Capture the cell that displays the provided text and extract its (x, y) central coordinate. 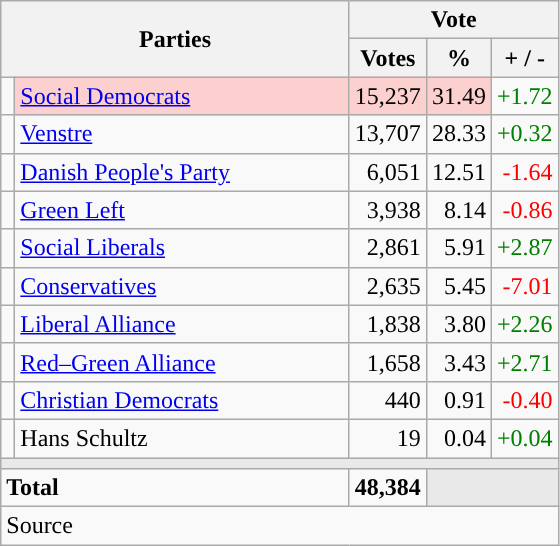
+1.72 (524, 96)
Parties (176, 39)
31.49 (458, 96)
Total (176, 488)
Venstre (182, 134)
Source (280, 526)
-0.40 (524, 400)
0.91 (458, 400)
2,861 (388, 248)
3,938 (388, 210)
% (458, 58)
Liberal Alliance (182, 324)
12.51 (458, 172)
1,658 (388, 362)
Hans Schultz (182, 438)
+2.87 (524, 248)
0.04 (458, 438)
Vote (454, 20)
+0.04 (524, 438)
Green Left (182, 210)
+2.71 (524, 362)
19 (388, 438)
Votes (388, 58)
6,051 (388, 172)
28.33 (458, 134)
48,384 (388, 488)
+2.26 (524, 324)
-1.64 (524, 172)
3.80 (458, 324)
Christian Democrats (182, 400)
-0.86 (524, 210)
8.14 (458, 210)
5.45 (458, 286)
15,237 (388, 96)
Conservatives (182, 286)
+ / - (524, 58)
440 (388, 400)
+0.32 (524, 134)
5.91 (458, 248)
2,635 (388, 286)
1,838 (388, 324)
Social Democrats (182, 96)
13,707 (388, 134)
Danish People's Party (182, 172)
-7.01 (524, 286)
3.43 (458, 362)
Social Liberals (182, 248)
Red–Green Alliance (182, 362)
